Return [x, y] of the center of cell containing provided text 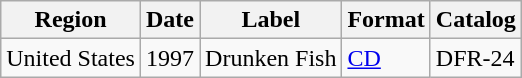
Format [386, 20]
CD [386, 58]
Catalog [476, 20]
Drunken Fish [271, 58]
Region [71, 20]
Date [170, 20]
Label [271, 20]
United States [71, 58]
1997 [170, 58]
DFR-24 [476, 58]
